Extract the (X, Y) coordinate from the center of the cell holding the provided text.  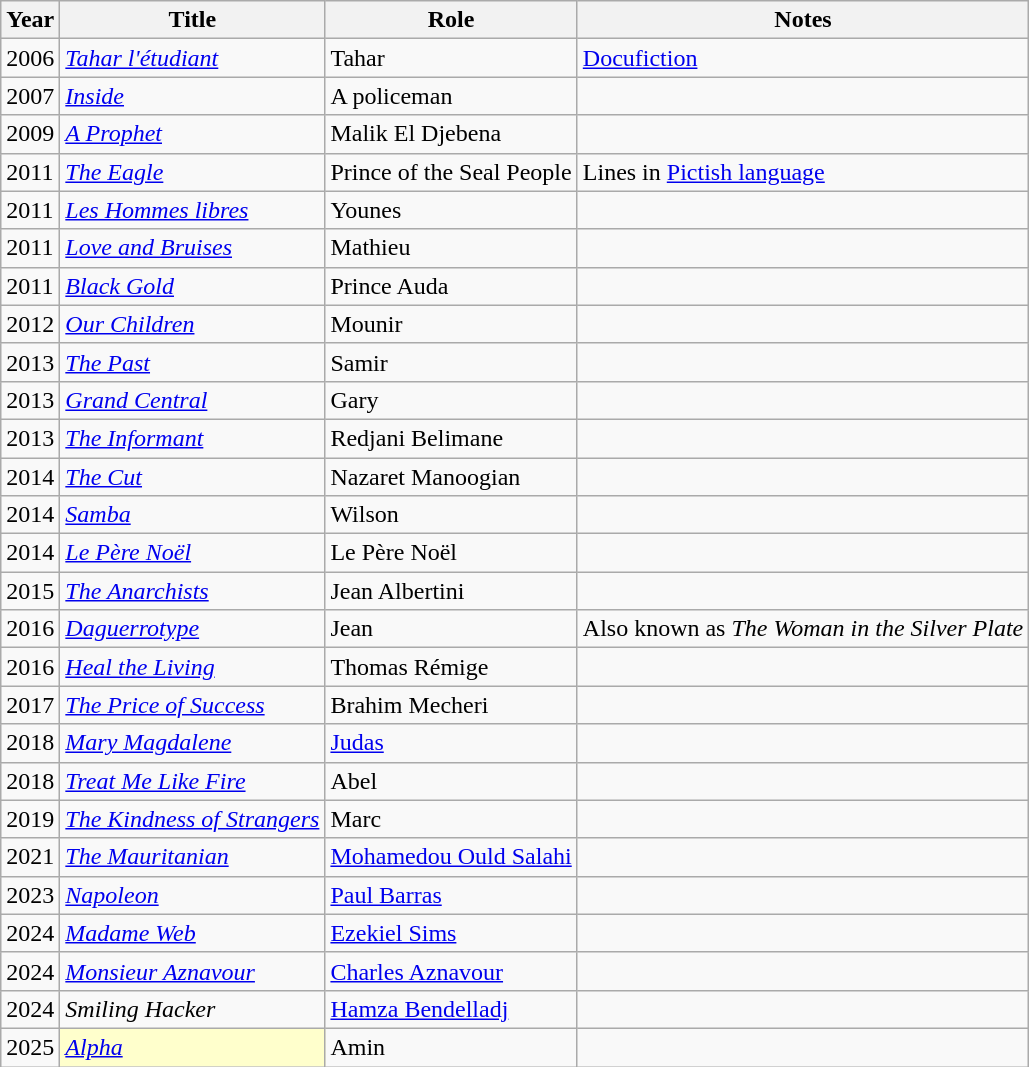
The Mauritanian (192, 857)
Judas (451, 743)
A Prophet (192, 134)
Tahar (451, 58)
2015 (30, 591)
Malik El Djebena (451, 134)
Alpha (192, 1047)
Samir (451, 362)
Also known as The Woman in the Silver Plate (802, 629)
Jean (451, 629)
Younes (451, 210)
Ezekiel Sims (451, 933)
Brahim Mecheri (451, 705)
Thomas Rémige (451, 667)
Prince of the Seal People (451, 172)
2025 (30, 1047)
The Informant (192, 438)
2017 (30, 705)
Mathieu (451, 248)
The Anarchists (192, 591)
Abel (451, 781)
2012 (30, 324)
Treat Me Like Fire (192, 781)
Tahar l'étudiant (192, 58)
Jean Albertini (451, 591)
Mohamedou Ould Salahi (451, 857)
Paul Barras (451, 895)
Amin (451, 1047)
2007 (30, 96)
Love and Bruises (192, 248)
The Price of Success (192, 705)
2021 (30, 857)
Napoleon (192, 895)
Our Children (192, 324)
Wilson (451, 515)
Marc (451, 819)
Notes (802, 20)
Redjani Belimane (451, 438)
Grand Central (192, 400)
2009 (30, 134)
Madame Web (192, 933)
The Cut (192, 477)
Les Hommes libres (192, 210)
2019 (30, 819)
Prince Auda (451, 286)
2006 (30, 58)
Charles Aznavour (451, 971)
The Eagle (192, 172)
Smiling Hacker (192, 1009)
Monsieur Aznavour (192, 971)
Title (192, 20)
Lines in Pictish language (802, 172)
Docufiction (802, 58)
Heal the Living (192, 667)
Nazaret Manoogian (451, 477)
Inside (192, 96)
Daguerrotype (192, 629)
Hamza Bendelladj (451, 1009)
Samba (192, 515)
Gary (451, 400)
Mary Magdalene (192, 743)
A policeman (451, 96)
Mounir (451, 324)
Black Gold (192, 286)
Role (451, 20)
The Kindness of Strangers (192, 819)
The Past (192, 362)
Year (30, 20)
2023 (30, 895)
